Detect which cell encompasses the target text, then output its (x, y) center coordinate. 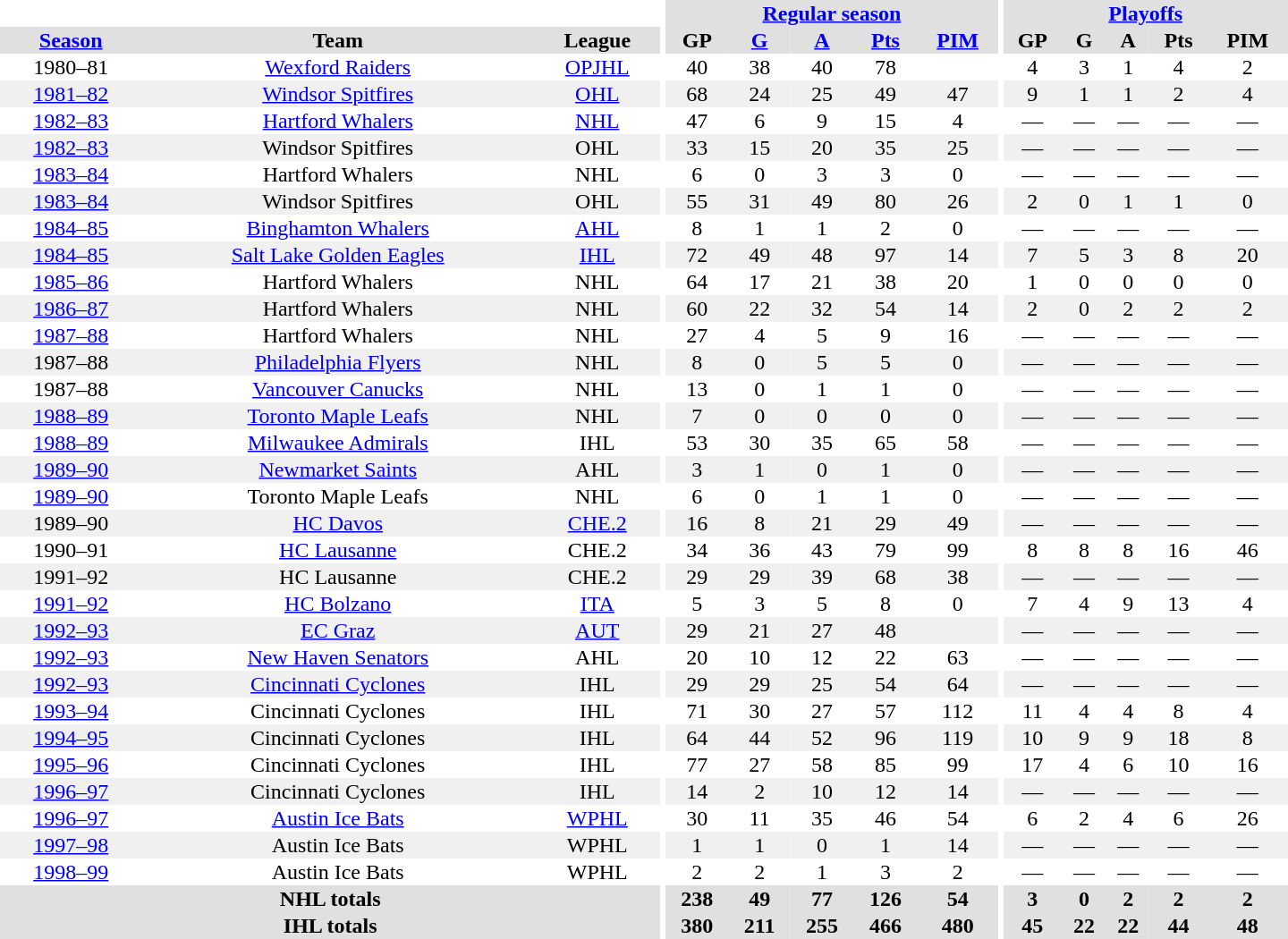
112 (957, 711)
1981–82 (71, 94)
League (597, 40)
65 (885, 443)
32 (821, 309)
72 (698, 255)
119 (957, 738)
1995–96 (71, 765)
60 (698, 309)
Season (71, 40)
18 (1179, 738)
AUT (597, 630)
55 (698, 201)
85 (885, 765)
79 (885, 550)
36 (760, 550)
238 (698, 899)
Philadelphia Flyers (338, 362)
24 (760, 94)
45 (1032, 926)
NHL totals (330, 899)
53 (698, 443)
255 (821, 926)
1985–86 (71, 282)
1994–95 (71, 738)
Salt Lake Golden Eagles (338, 255)
211 (760, 926)
New Haven Senators (338, 657)
EC Graz (338, 630)
96 (885, 738)
Team (338, 40)
Newmarket Saints (338, 469)
97 (885, 255)
IHL totals (330, 926)
HC Davos (338, 523)
1990–91 (71, 550)
HC Bolzano (338, 604)
63 (957, 657)
1980–81 (71, 67)
31 (760, 201)
57 (885, 711)
1993–94 (71, 711)
OPJHL (597, 67)
Milwaukee Admirals (338, 443)
52 (821, 738)
Vancouver Canucks (338, 389)
1997–98 (71, 845)
71 (698, 711)
ITA (597, 604)
Binghamton Whalers (338, 228)
126 (885, 899)
Playoffs (1145, 13)
43 (821, 550)
33 (698, 148)
1998–99 (71, 872)
39 (821, 577)
Regular season (832, 13)
480 (957, 926)
78 (885, 67)
34 (698, 550)
380 (698, 926)
80 (885, 201)
1986–87 (71, 309)
Wexford Raiders (338, 67)
466 (885, 926)
